Locate the cell with the specified text and output its [x, y] center coordinate. 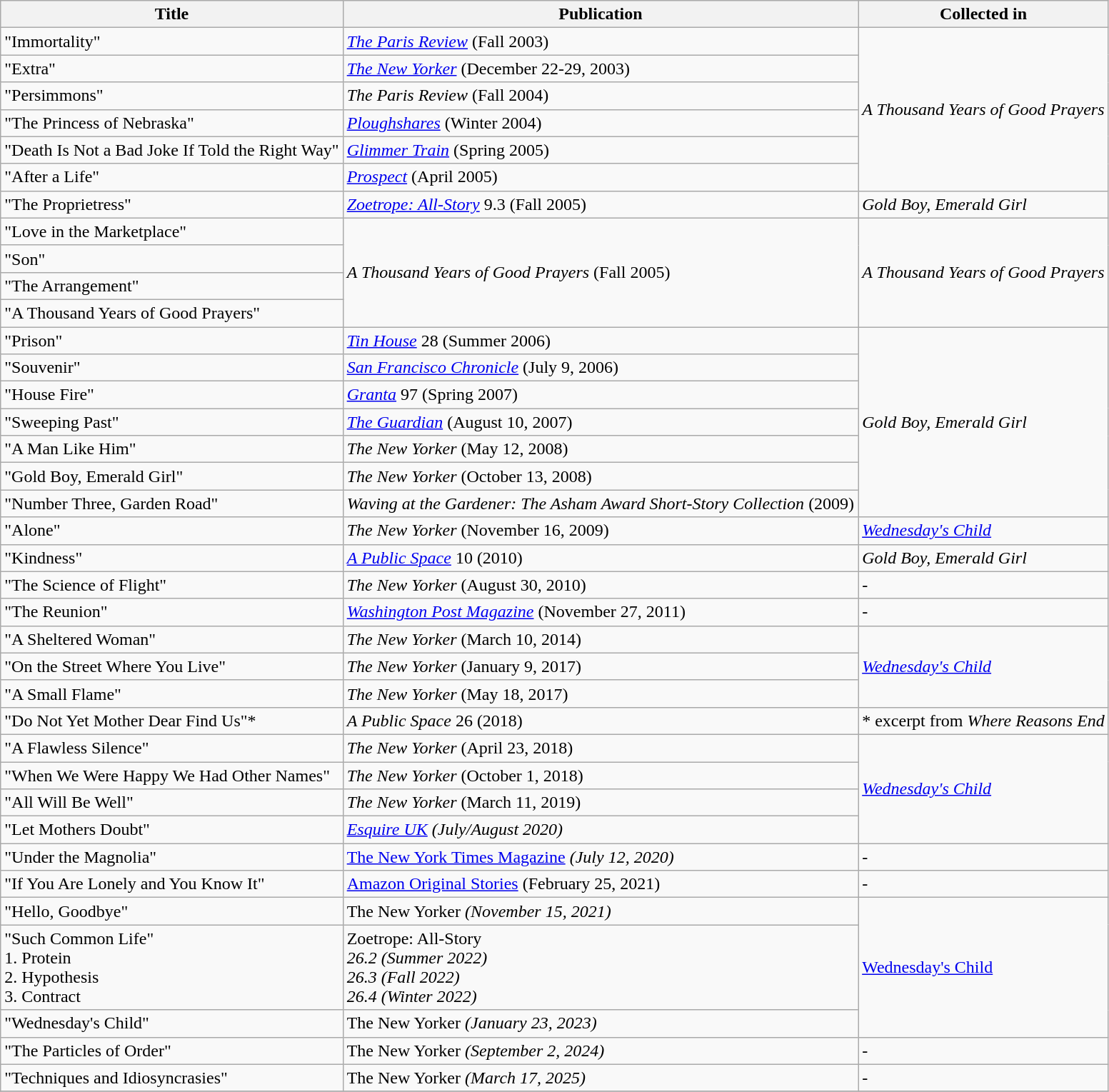
"Sweeping Past" [171, 422]
"A Small Flame" [171, 693]
The New Yorker (March 17, 2025) [600, 1078]
"Love in the Marketplace" [171, 231]
"The Proprietress" [171, 204]
"House Fire" [171, 395]
The Paris Review (Fall 2003) [600, 41]
"On the Street Where You Live" [171, 666]
Esquire UK (July/August 2020) [600, 830]
The New Yorker (October 13, 2008) [600, 476]
"Souvenir" [171, 368]
"A Thousand Years of Good Prayers" [171, 313]
The New Yorker (September 2, 2024) [600, 1051]
Waving at the Gardener: The Asham Award Short-Story Collection (2009) [600, 504]
The New York Times Magazine (July 12, 2020) [600, 857]
"Wednesday's Child" [171, 1023]
"A Flawless Silence" [171, 748]
"Son" [171, 259]
Prospect (April 2005) [600, 177]
"Immortality" [171, 41]
Collected in [984, 14]
The New Yorker (March 10, 2014) [600, 639]
"Gold Boy, Emerald Girl" [171, 476]
Tin House 28 (Summer 2006) [600, 341]
Zoetrope: All-Story 9.3 (Fall 2005) [600, 204]
"Death Is Not a Bad Joke If Told the Right Way" [171, 150]
"Persimmons" [171, 96]
Amazon Original Stories (February 25, 2021) [600, 884]
"Prison" [171, 341]
The Guardian (August 10, 2007) [600, 422]
"Under the Magnolia" [171, 857]
The New Yorker (May 12, 2008) [600, 449]
Zoetrope: All-Story26.2 (Summer 2022)26.3 (Fall 2022)26.4 (Winter 2022) [600, 967]
"Extra" [171, 69]
"When We Were Happy We Had Other Names" [171, 775]
The New Yorker (January 9, 2017) [600, 666]
A Public Space 26 (2018) [600, 721]
Granta 97 (Spring 2007) [600, 395]
"After a Life" [171, 177]
Ploughshares (Winter 2004) [600, 123]
"All Will Be Well" [171, 803]
The New Yorker (January 23, 2023) [600, 1023]
"Number Three, Garden Road" [171, 504]
The New Yorker (November 16, 2009) [600, 531]
The New Yorker (April 23, 2018) [600, 748]
The New Yorker (March 11, 2019) [600, 803]
"Techniques and Idiosyncrasies" [171, 1078]
"If You Are Lonely and You Know It" [171, 884]
A Thousand Years of Good Prayers (Fall 2005) [600, 272]
"The Reunion" [171, 612]
A Public Space 10 (2010) [600, 558]
"Alone" [171, 531]
The New Yorker (October 1, 2018) [600, 775]
* excerpt from Where Reasons End [984, 721]
The New Yorker (December 22-29, 2003) [600, 69]
"The Arrangement" [171, 286]
Title [171, 14]
"A Man Like Him" [171, 449]
The New Yorker (May 18, 2017) [600, 693]
"A Sheltered Woman" [171, 639]
Washington Post Magazine (November 27, 2011) [600, 612]
"Do Not Yet Mother Dear Find Us"* [171, 721]
"The Particles of Order" [171, 1051]
"Such Common Life"1. Protein2. Hypothesis3. Contract [171, 967]
"The Science of Flight" [171, 585]
The Paris Review (Fall 2004) [600, 96]
San Francisco Chronicle (July 9, 2006) [600, 368]
"Kindness" [171, 558]
"Hello, Goodbye" [171, 911]
"The Princess of Nebraska" [171, 123]
Glimmer Train (Spring 2005) [600, 150]
The New Yorker (August 30, 2010) [600, 585]
The New Yorker (November 15, 2021) [600, 911]
"Let Mothers Doubt" [171, 830]
Publication [600, 14]
